From the cell containing the given text, extract its center point as (X, Y) coordinate. 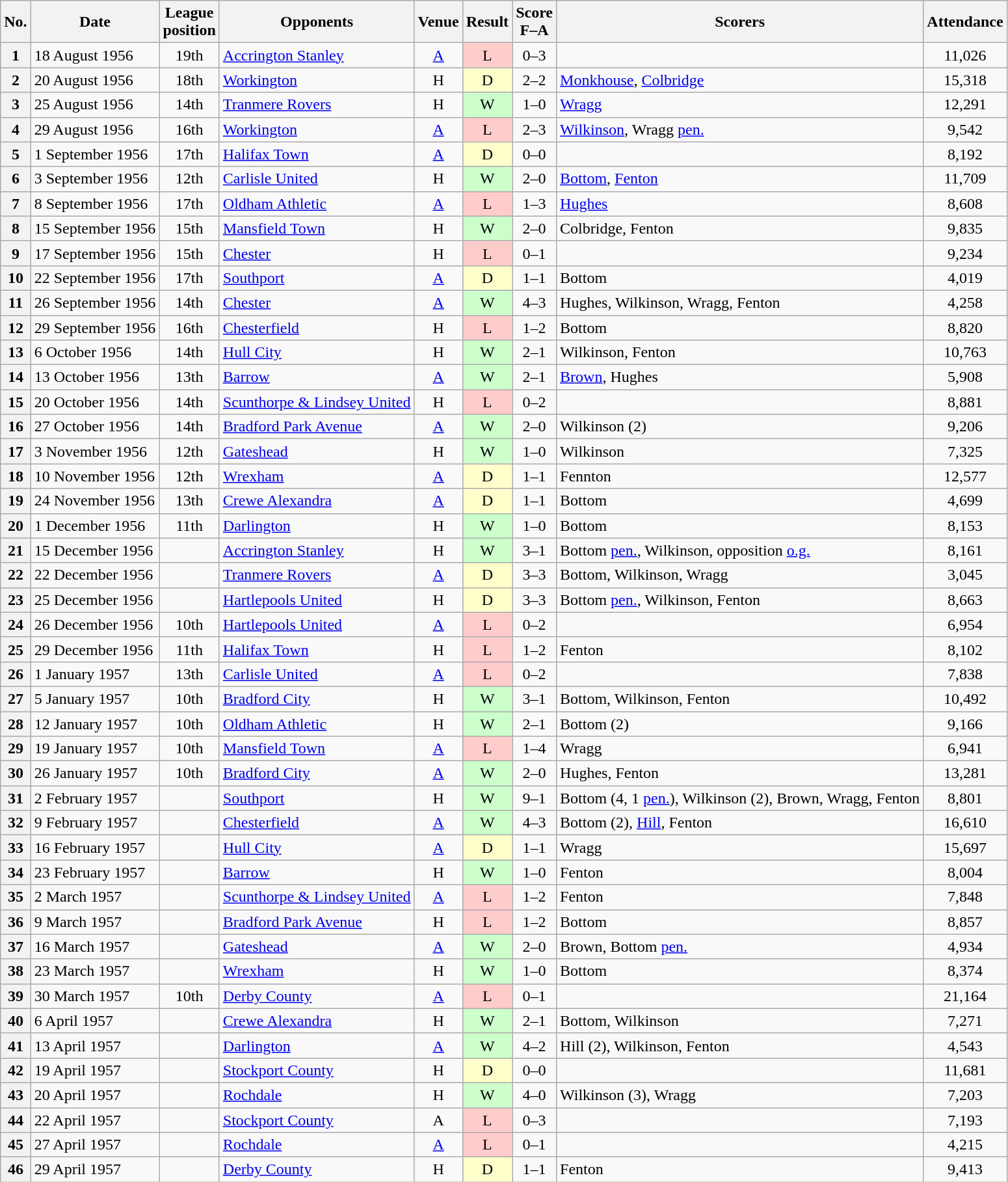
Attendance (965, 22)
9,206 (965, 427)
Bottom pen., Wilkinson, Fenton (740, 600)
26 January 1957 (95, 773)
19 April 1957 (95, 1070)
29 April 1957 (95, 1170)
20 April 1957 (95, 1095)
23 March 1957 (95, 971)
Bottom (2) (740, 724)
8,102 (965, 649)
26 September 1956 (95, 302)
45 (16, 1145)
42 (16, 1070)
5 (16, 154)
2 February 1957 (95, 798)
Bottom, Wilkinson (740, 1021)
15 (16, 402)
19 January 1957 (95, 749)
46 (16, 1170)
18 August 1956 (95, 55)
8,192 (965, 154)
27 (16, 699)
39 (16, 996)
26 December 1956 (95, 625)
2 (16, 80)
8,801 (965, 798)
8,857 (965, 922)
Date (95, 22)
22 December 1956 (95, 575)
Bottom, Wilkinson, Fenton (740, 699)
Wilkinson, Wragg pen. (740, 129)
15,697 (965, 848)
7,203 (965, 1095)
Brown, Bottom pen. (740, 947)
19th (189, 55)
15,318 (965, 80)
30 (16, 773)
No. (16, 22)
Bottom, Wilkinson, Wragg (740, 575)
7 (16, 204)
30 March 1957 (95, 996)
Colbridge, Fenton (740, 228)
8,153 (965, 526)
7,848 (965, 897)
Hill (2), Wilkinson, Fenton (740, 1045)
4,699 (965, 501)
Venue (438, 22)
11,681 (965, 1070)
17 (16, 451)
10 November 1956 (95, 476)
8 (16, 228)
13,281 (965, 773)
5 January 1957 (95, 699)
9 (16, 253)
6,954 (965, 625)
7,271 (965, 1021)
6 (16, 179)
18th (189, 80)
Opponents (317, 22)
21,164 (965, 996)
10,492 (965, 699)
9,234 (965, 253)
8,663 (965, 600)
4–0 (535, 1095)
6 April 1957 (95, 1021)
6,941 (965, 749)
9,166 (965, 724)
9 March 1957 (95, 922)
8,374 (965, 971)
10,763 (965, 353)
16 February 1957 (95, 848)
29 August 1956 (95, 129)
8 September 1956 (95, 204)
16 (16, 427)
4–2 (535, 1045)
36 (16, 922)
27 October 1956 (95, 427)
3 November 1956 (95, 451)
20 October 1956 (95, 402)
6 October 1956 (95, 353)
2–2 (535, 80)
7,193 (965, 1120)
19 (16, 501)
12 January 1957 (95, 724)
1 (16, 55)
1–4 (535, 749)
Hughes, Wilkinson, Wragg, Fenton (740, 302)
22 (16, 575)
13 April 1957 (95, 1045)
29 September 1956 (95, 327)
12,577 (965, 476)
3 September 1956 (95, 179)
Brown, Hughes (740, 377)
Bottom (2), Hill, Fenton (740, 823)
15 September 1956 (95, 228)
9,835 (965, 228)
32 (16, 823)
Leagueposition (189, 22)
17 September 1956 (95, 253)
14 (16, 377)
20 August 1956 (95, 80)
9,542 (965, 129)
Bottom pen., Wilkinson, opposition o.g. (740, 550)
5,908 (965, 377)
22 April 1957 (95, 1120)
1 September 1956 (95, 154)
24 November 1956 (95, 501)
10 (16, 278)
33 (16, 848)
41 (16, 1045)
Bottom (4, 1 pen.), Wilkinson (2), Brown, Wragg, Fenton (740, 798)
4,258 (965, 302)
25 (16, 649)
Scorers (740, 22)
29 (16, 749)
11,026 (965, 55)
22 September 1956 (95, 278)
40 (16, 1021)
8,004 (965, 872)
3,045 (965, 575)
28 (16, 724)
15 December 1956 (95, 550)
3 (16, 105)
8,608 (965, 204)
25 December 1956 (95, 600)
4,543 (965, 1045)
Hughes, Fenton (740, 773)
4,934 (965, 947)
7,838 (965, 674)
29 December 1956 (95, 649)
27 April 1957 (95, 1145)
ScoreF–A (535, 22)
16,610 (965, 823)
Hughes (740, 204)
Bottom, Fenton (740, 179)
23 February 1957 (95, 872)
26 (16, 674)
9–1 (535, 798)
4,215 (965, 1145)
13 October 1956 (95, 377)
2–3 (535, 129)
37 (16, 947)
38 (16, 971)
44 (16, 1120)
13 (16, 353)
12,291 (965, 105)
12 (16, 327)
2 March 1957 (95, 897)
1 December 1956 (95, 526)
25 August 1956 (95, 105)
8,820 (965, 327)
4,019 (965, 278)
18 (16, 476)
Result (487, 22)
16 March 1957 (95, 947)
11,709 (965, 179)
31 (16, 798)
Wilkinson (2) (740, 427)
43 (16, 1095)
23 (16, 600)
Wilkinson (740, 451)
20 (16, 526)
Monkhouse, Colbridge (740, 80)
8,881 (965, 402)
9 February 1957 (95, 823)
9,413 (965, 1170)
Wilkinson, Fenton (740, 353)
7,325 (965, 451)
8,161 (965, 550)
21 (16, 550)
24 (16, 625)
Wilkinson (3), Wragg (740, 1095)
1–3 (535, 204)
34 (16, 872)
Fennton (740, 476)
4 (16, 129)
35 (16, 897)
11 (16, 302)
1 January 1957 (95, 674)
